Capture the cell that displays the provided text and extract its (x, y) central coordinate. 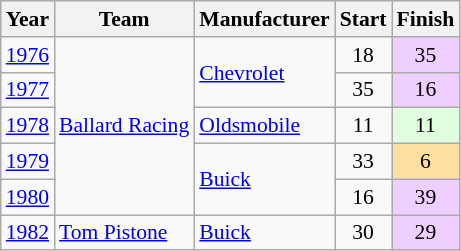
30 (364, 233)
33 (364, 162)
1978 (28, 126)
Year (28, 19)
18 (364, 55)
1976 (28, 55)
1982 (28, 233)
Ballard Racing (124, 126)
Team (124, 19)
Start (364, 19)
Finish (426, 19)
29 (426, 233)
39 (426, 197)
Oldsmobile (264, 126)
Manufacturer (264, 19)
1977 (28, 90)
Chevrolet (264, 72)
Tom Pistone (124, 233)
6 (426, 162)
1979 (28, 162)
1980 (28, 197)
